Provide the (x, y) coordinate of the cell's center where the given text is located.  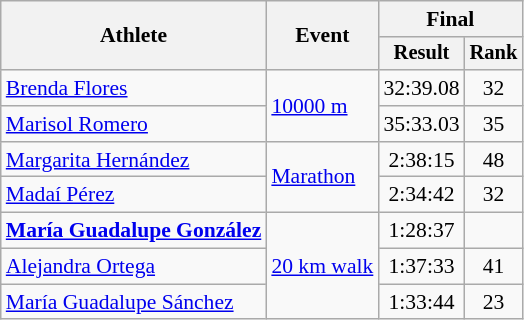
1:28:37 (421, 231)
1:37:33 (421, 267)
Event (322, 36)
35 (494, 124)
Margarita Hernández (134, 160)
35:33.03 (421, 124)
23 (494, 302)
María Guadalupe Sánchez (134, 302)
41 (494, 267)
2:38:15 (421, 160)
Marisol Romero (134, 124)
María Guadalupe González (134, 231)
1:33:44 (421, 302)
Brenda Flores (134, 88)
Result (421, 54)
Marathon (322, 178)
Athlete (134, 36)
20 km walk (322, 266)
Rank (494, 54)
48 (494, 160)
Alejandra Ortega (134, 267)
Madaí Pérez (134, 195)
Final (450, 19)
2:34:42 (421, 195)
10000 m (322, 106)
32:39.08 (421, 88)
